Extract the [X, Y] coordinate from the center of the cell holding the provided text.  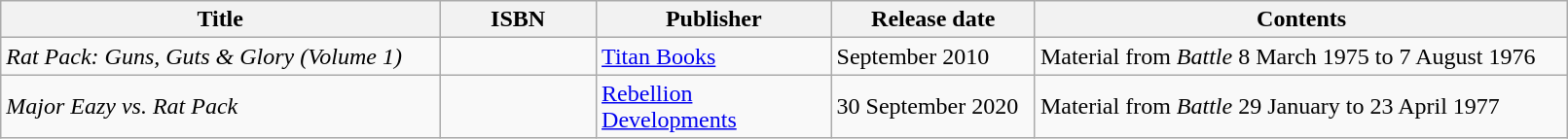
Contents [1300, 19]
Publisher [714, 19]
Material from Battle 29 January to 23 April 1977 [1300, 107]
Rat Pack: Guns, Guts & Glory (Volume 1) [220, 56]
Release date [932, 19]
Titan Books [714, 56]
Major Eazy vs. Rat Pack [220, 107]
30 September 2020 [932, 107]
Title [220, 19]
ISBN [518, 19]
September 2010 [932, 56]
Rebellion Developments [714, 107]
Material from Battle 8 March 1975 to 7 August 1976 [1300, 56]
